Return [X, Y] of the center of cell containing provided text 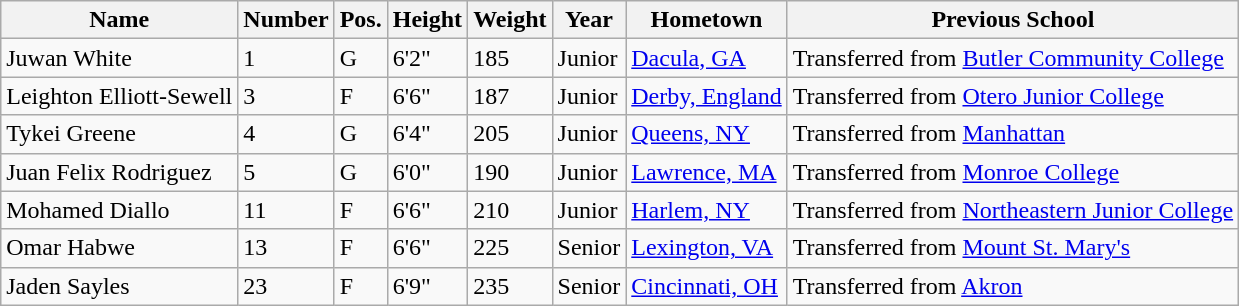
Lawrence, MA [706, 172]
6'4" [427, 134]
Height [427, 20]
Transferred from Monroe College [1012, 172]
187 [510, 96]
23 [286, 286]
Harlem, NY [706, 210]
Mohamed Diallo [120, 210]
13 [286, 248]
5 [286, 172]
Name [120, 20]
Transferred from Northeastern Junior College [1012, 210]
Weight [510, 20]
Number [286, 20]
11 [286, 210]
210 [510, 210]
185 [510, 58]
Tykei Greene [120, 134]
225 [510, 248]
Pos. [360, 20]
Transferred from Akron [1012, 286]
Transferred from Butler Community College [1012, 58]
Leighton Elliott-Sewell [120, 96]
Lexington, VA [706, 248]
3 [286, 96]
6'0" [427, 172]
6'2" [427, 58]
Hometown [706, 20]
Year [589, 20]
Cincinnati, OH [706, 286]
1 [286, 58]
Queens, NY [706, 134]
Jaden Sayles [120, 286]
Transferred from Otero Junior College [1012, 96]
6'9" [427, 286]
Omar Habwe [120, 248]
Juwan White [120, 58]
Transferred from Mount St. Mary's [1012, 248]
Juan Felix Rodriguez [120, 172]
190 [510, 172]
Dacula, GA [706, 58]
235 [510, 286]
Derby, England [706, 96]
205 [510, 134]
4 [286, 134]
Transferred from Manhattan [1012, 134]
Previous School [1012, 20]
